Return the [X, Y] coordinate for the center point of the cell that contains the specified text.  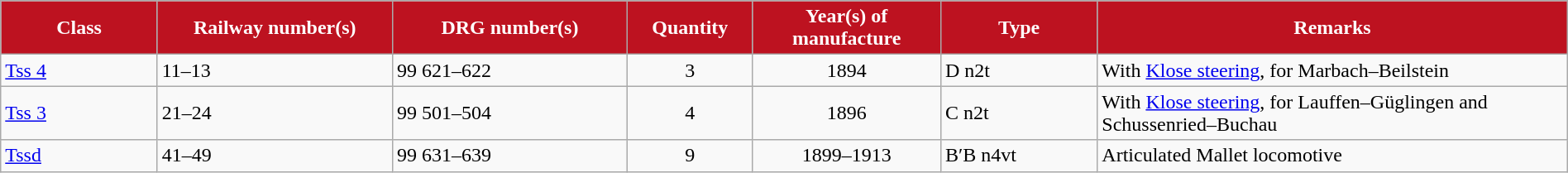
With Klose steering, for Lauffen–Güglingen and Schussenried–Buchau [1332, 113]
D n2t [1019, 70]
Railway number(s) [275, 28]
1896 [847, 113]
Tss 3 [79, 113]
11–13 [275, 70]
C n2t [1019, 113]
Year(s) of manufacture [847, 28]
99 501–504 [509, 113]
41–49 [275, 156]
9 [691, 156]
Tss 4 [79, 70]
DRG number(s) [509, 28]
99 621–622 [509, 70]
Quantity [691, 28]
1899–1913 [847, 156]
1894 [847, 70]
Class [79, 28]
3 [691, 70]
Tssd [79, 156]
With Klose steering, for Marbach–Beilstein [1332, 70]
B′B n4vt [1019, 156]
99 631–639 [509, 156]
21–24 [275, 113]
4 [691, 113]
Remarks [1332, 28]
Type [1019, 28]
Articulated Mallet locomotive [1332, 156]
